For the text-containing cell, return its midpoint in [X, Y] coordinate format. 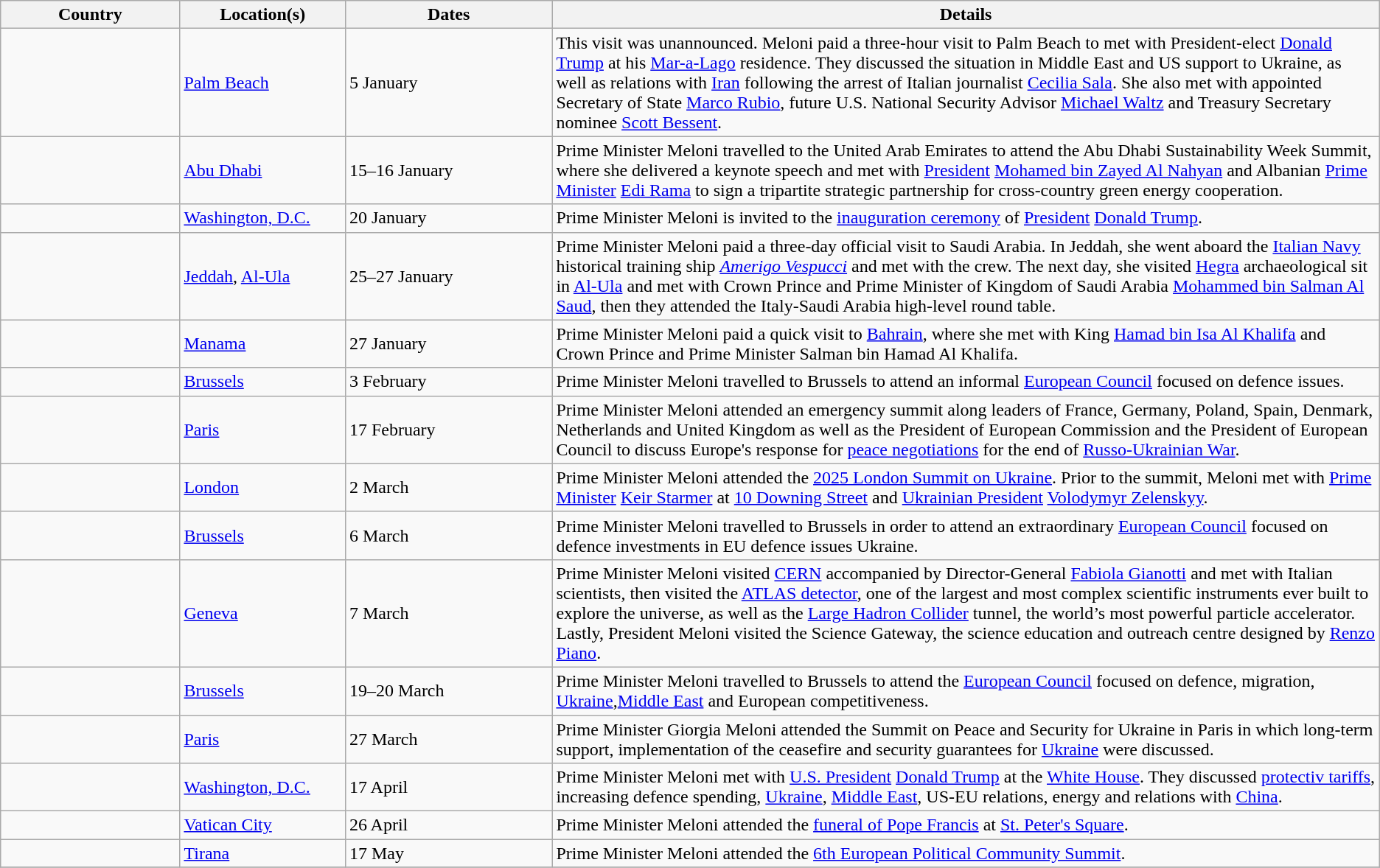
3 February [448, 382]
26 April [448, 825]
Prime Minister Meloni travelled to Brussels to attend an informal European Council focused on defence issues. [966, 382]
Palm Beach [262, 83]
Prime Minister Meloni attended the funeral of Pope Francis at St. Peter's Square. [966, 825]
7 March [448, 613]
Tirana [262, 853]
20 January [448, 218]
Geneva [262, 613]
Vatican City [262, 825]
6 March [448, 535]
2 March [448, 488]
Details [966, 15]
London [262, 488]
17 May [448, 853]
17 April [448, 787]
Dates [448, 15]
Country [90, 15]
27 January [448, 343]
17 February [448, 430]
Location(s) [262, 15]
27 March [448, 738]
Manama [262, 343]
15–16 January [448, 170]
25–27 January [448, 276]
Abu Dhabi [262, 170]
Jeddah, Al-Ula [262, 276]
Prime Minister Meloni attended the 6th European Political Community Summit. [966, 853]
5 January [448, 83]
Prime Minister Meloni is invited to the inauguration ceremony of President Donald Trump. [966, 218]
19–20 March [448, 691]
